Find where the given text appears and provide that cell's center as [x, y] coordinate. 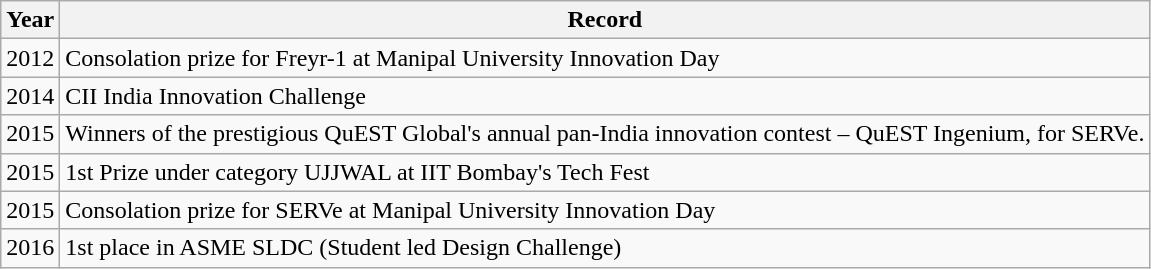
Year [30, 20]
Consolation prize for Freyr-1 at Manipal University Innovation Day [605, 58]
CII India Innovation Challenge [605, 96]
1st place in ASME SLDC (Student led Design Challenge) [605, 248]
Consolation prize for SERVe at Manipal University Innovation Day [605, 210]
2014 [30, 96]
2016 [30, 248]
Winners of the prestigious QuEST Global's annual pan-India innovation contest – QuEST Ingenium, for SERVe. [605, 134]
Record [605, 20]
2012 [30, 58]
1st Prize under category UJJWAL at IIT Bombay's Tech Fest [605, 172]
